Scan for the cell matching the given text and deliver its [X, Y] coordinate at center. 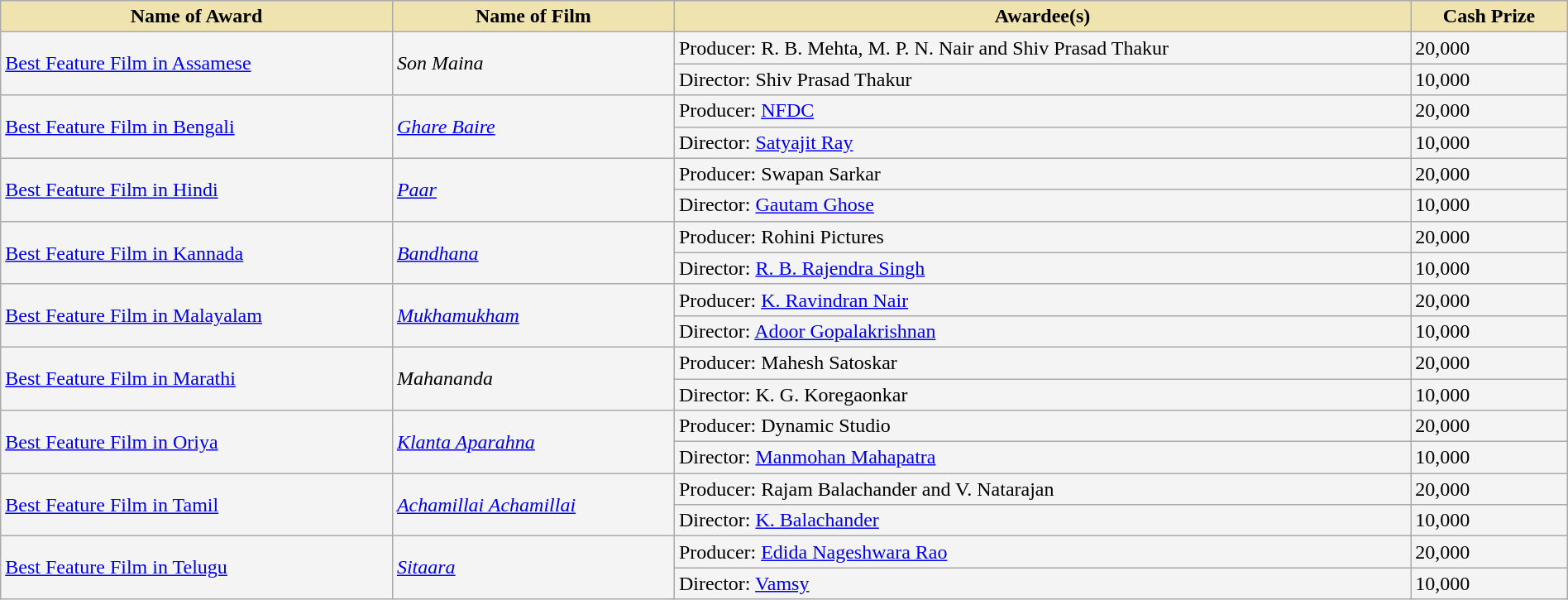
Ghare Baire [533, 127]
Producer: Swapan Sarkar [1042, 174]
Producer: K. Ravindran Nair [1042, 300]
Producer: Rajam Balachander and V. Natarajan [1042, 489]
Producer: NFDC [1042, 111]
Director: K. Balachander [1042, 521]
Best Feature Film in Kannada [197, 252]
Klanta Aparahna [533, 442]
Producer: R. B. Mehta, M. P. N. Nair and Shiv Prasad Thakur [1042, 48]
Producer: Rohini Pictures [1042, 237]
Best Feature Film in Oriya [197, 442]
Director: Adoor Gopalakrishnan [1042, 331]
Name of Film [533, 17]
Best Feature Film in Bengali [197, 127]
Best Feature Film in Marathi [197, 378]
Director: Satyajit Ray [1042, 142]
Awardee(s) [1042, 17]
Director: Manmohan Mahapatra [1042, 458]
Cash Prize [1489, 17]
Sitaara [533, 568]
Best Feature Film in Malayalam [197, 315]
Best Feature Film in Assamese [197, 64]
Bandhana [533, 252]
Son Maina [533, 64]
Paar [533, 190]
Producer: Mahesh Satoskar [1042, 362]
Director: K. G. Koregaonkar [1042, 395]
Best Feature Film in Hindi [197, 190]
Name of Award [197, 17]
Director: Gautam Ghose [1042, 205]
Director: Vamsy [1042, 583]
Producer: Edida Nageshwara Rao [1042, 552]
Director: R. B. Rajendra Singh [1042, 268]
Mukhamukham [533, 315]
Best Feature Film in Tamil [197, 505]
Director: Shiv Prasad Thakur [1042, 79]
Producer: Dynamic Studio [1042, 426]
Mahananda [533, 378]
Best Feature Film in Telugu [197, 568]
Achamillai Achamillai [533, 505]
